Provide the [X, Y] coordinate of the cell's center where the given text is located.  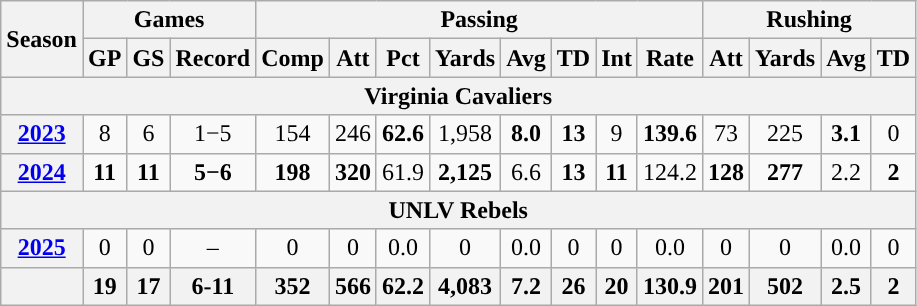
Passing [480, 20]
198 [293, 172]
5−6 [213, 172]
2025 [42, 248]
277 [786, 172]
19 [104, 286]
225 [786, 134]
8 [104, 134]
61.9 [402, 172]
Record [213, 58]
2,125 [466, 172]
UNLV Rebels [458, 210]
124.2 [670, 172]
2.5 [846, 286]
139.6 [670, 134]
4,083 [466, 286]
GP [104, 58]
246 [352, 134]
62.6 [402, 134]
128 [726, 172]
9 [617, 134]
7.2 [526, 286]
GS [148, 58]
2024 [42, 172]
Virginia Cavaliers [458, 96]
73 [726, 134]
Pct [402, 58]
Comp [293, 58]
Rushing [808, 20]
352 [293, 286]
130.9 [670, 286]
6 [148, 134]
2023 [42, 134]
Rate [670, 58]
Season [42, 39]
17 [148, 286]
2.2 [846, 172]
566 [352, 286]
3.1 [846, 134]
62.2 [402, 286]
6.6 [526, 172]
8.0 [526, 134]
20 [617, 286]
502 [786, 286]
6-11 [213, 286]
Int [617, 58]
201 [726, 286]
26 [573, 286]
– [213, 248]
1,958 [466, 134]
1−5 [213, 134]
320 [352, 172]
154 [293, 134]
Games [168, 20]
